Detect which cell encompasses the target text, then output its (X, Y) center coordinate. 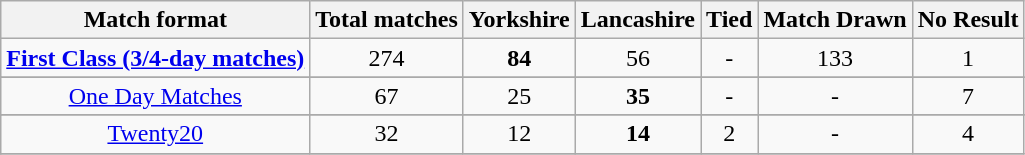
Twenty20 (156, 134)
56 (638, 58)
Match Drawn (835, 20)
35 (638, 96)
4 (968, 134)
12 (519, 134)
One Day Matches (156, 96)
Yorkshire (519, 20)
1 (968, 58)
No Result (968, 20)
Total matches (387, 20)
7 (968, 96)
67 (387, 96)
274 (387, 58)
First Class (3/4-day matches) (156, 58)
32 (387, 134)
Lancashire (638, 20)
14 (638, 134)
133 (835, 58)
25 (519, 96)
2 (730, 134)
Tied (730, 20)
84 (519, 58)
Match format (156, 20)
